Determine the [x, y] coordinate at the center of the cell enclosing the given text.  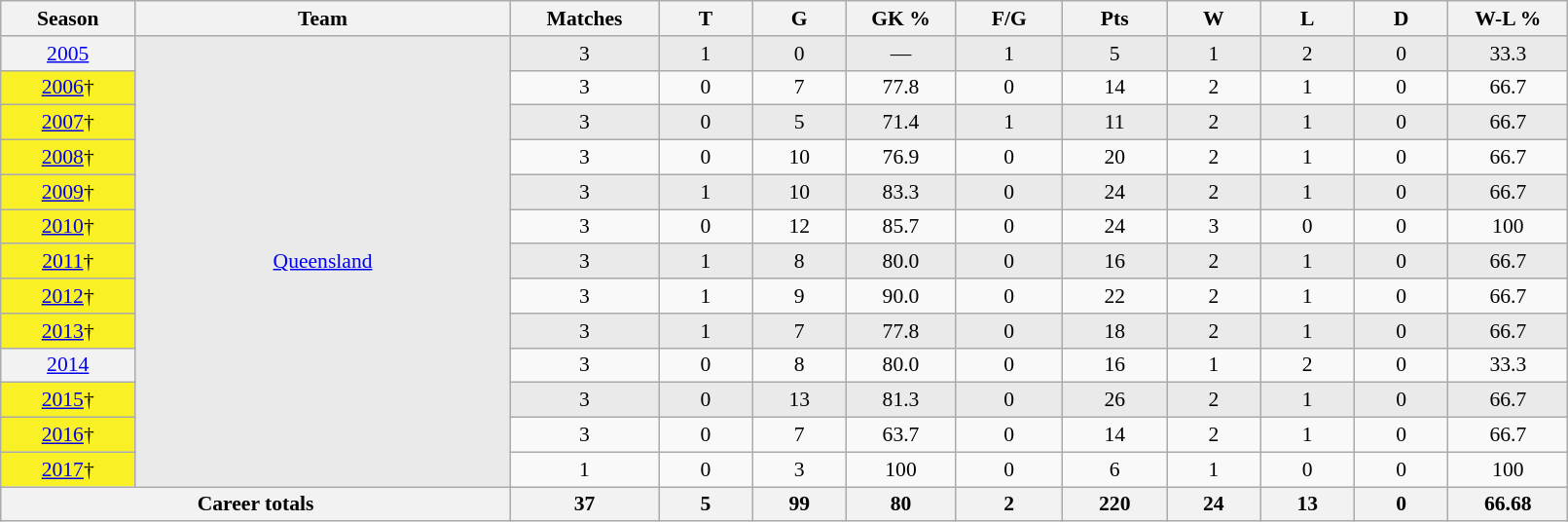
85.7 [900, 227]
2017† [68, 469]
F/G [1009, 19]
2015† [68, 400]
63.7 [900, 435]
Career totals [256, 504]
26 [1115, 400]
2012† [68, 296]
2011† [68, 262]
GK % [900, 19]
Queensland [323, 261]
37 [584, 504]
2016† [68, 435]
2008† [68, 158]
66.68 [1509, 504]
T [706, 19]
6 [1115, 469]
D [1401, 19]
11 [1115, 123]
99 [799, 504]
2010† [68, 227]
80 [900, 504]
12 [799, 227]
2014 [68, 365]
Team [323, 19]
Matches [584, 19]
2009† [68, 192]
9 [799, 296]
20 [1115, 158]
71.4 [900, 123]
W-L % [1509, 19]
81.3 [900, 400]
76.9 [900, 158]
W [1214, 19]
2007† [68, 123]
22 [1115, 296]
2013† [68, 331]
2006† [68, 88]
18 [1115, 331]
G [799, 19]
— [900, 54]
90.0 [900, 296]
Season [68, 19]
L [1307, 19]
2005 [68, 54]
83.3 [900, 192]
Pts [1115, 19]
220 [1115, 504]
